Output the (x, y) coordinate of the center of the cell containing the given text.  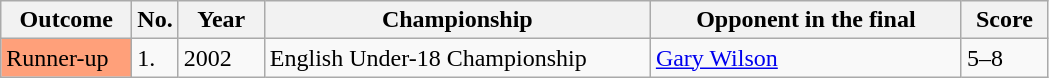
Score (1004, 20)
English Under-18 Championship (457, 58)
Year (221, 20)
Outcome (66, 20)
5–8 (1004, 58)
2002 (221, 58)
Gary Wilson (806, 58)
Championship (457, 20)
1. (155, 58)
Opponent in the final (806, 20)
Runner-up (66, 58)
No. (155, 20)
